Identify which cell holds the provided text, then report its [X, Y] central coordinate. 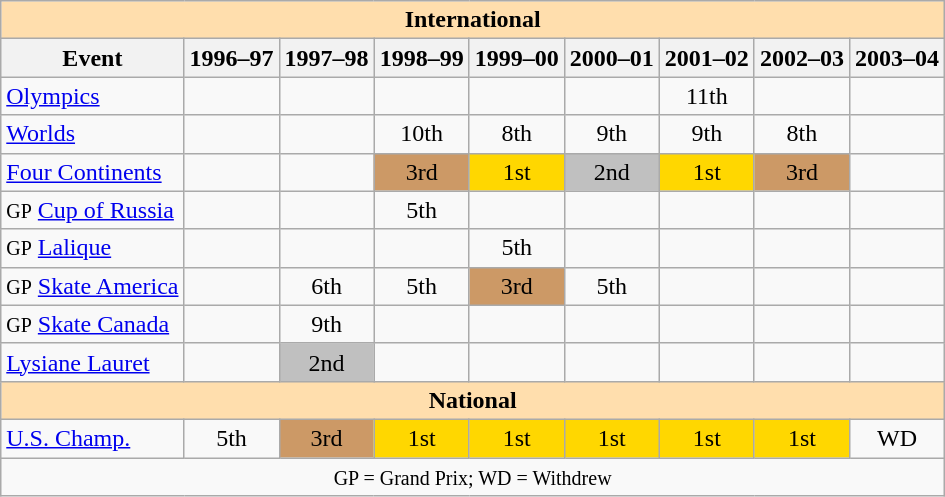
11th [706, 96]
U.S. Champ. [92, 438]
1998–99 [422, 58]
6th [326, 286]
National [473, 400]
Worlds [92, 134]
1999–00 [516, 58]
GP Lalique [92, 248]
2001–02 [706, 58]
Lysiane Lauret [92, 362]
GP Cup of Russia [92, 210]
2000–01 [612, 58]
1997–98 [326, 58]
WD [896, 438]
1996–97 [232, 58]
2002–03 [802, 58]
10th [422, 134]
GP Skate Canada [92, 324]
2003–04 [896, 58]
GP Skate America [92, 286]
Four Continents [92, 172]
Olympics [92, 96]
GP = Grand Prix; WD = Withdrew [473, 477]
International [473, 20]
Event [92, 58]
